Capture the cell that displays the provided text and extract its (x, y) central coordinate. 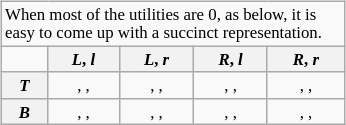
L, r (156, 59)
B (24, 111)
R, l (231, 59)
R, r (306, 59)
When most of the utilities are 0, as below, it is easy to come up with a succinct representation. (173, 24)
T (24, 85)
L, l (84, 59)
